Pinpoint the cell where the given text exists, returning its [x, y] midpoint coordinate. 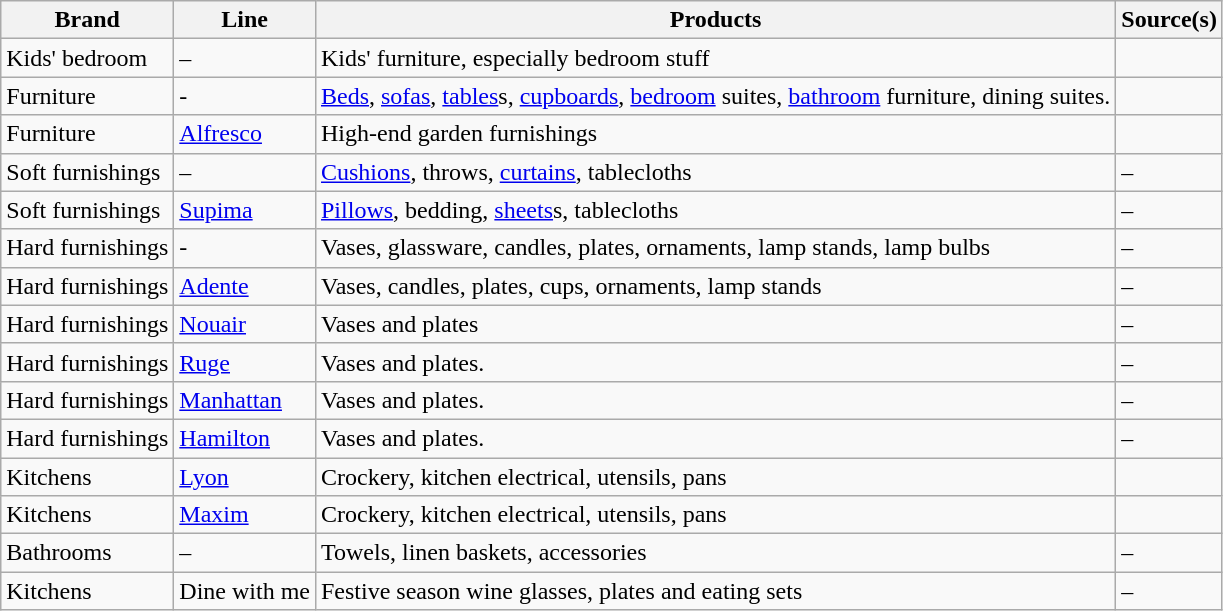
Vases and plates [715, 324]
Dine with me [245, 591]
Festive season wine glasses, plates and eating sets [715, 591]
Kids' furniture, especially bedroom stuff [715, 58]
Bathrooms [88, 553]
High-end garden furnishings [715, 134]
Alfresco [245, 134]
Beds, sofas, tabless, cupboards, bedroom suites, bathroom furniture, dining suites. [715, 96]
Vases, candles, plates, cups, ornaments, lamp stands [715, 286]
Nouair [245, 324]
Manhattan [245, 400]
Hamilton [245, 438]
Adente [245, 286]
Line [245, 20]
Maxim [245, 515]
Cushions, throws, curtains, tablecloths [715, 172]
Kids' bedroom [88, 58]
Vases, glassware, candles, plates, ornaments, lamp stands, lamp bulbs [715, 248]
Source(s) [1170, 20]
Lyon [245, 477]
Towels, linen baskets, accessories [715, 553]
Supima [245, 210]
Ruge [245, 362]
Pillows, bedding, sheetss, tablecloths [715, 210]
Products [715, 20]
Brand [88, 20]
